For the text-containing cell, return its midpoint in (x, y) coordinate format. 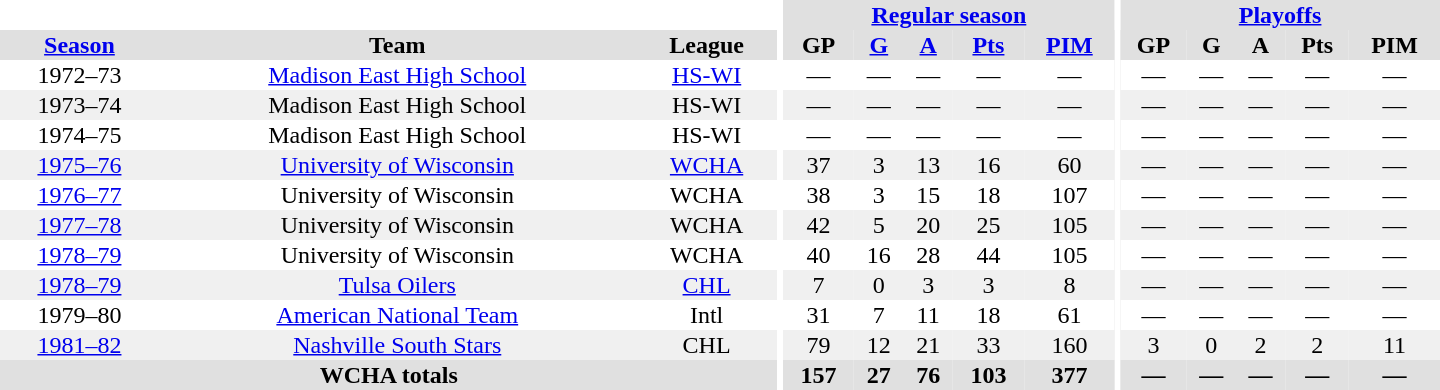
12 (878, 345)
33 (988, 345)
25 (988, 225)
1973–74 (80, 105)
League (707, 45)
28 (928, 255)
37 (818, 165)
Playoffs (1280, 15)
60 (1070, 165)
Team (398, 45)
1972–73 (80, 75)
38 (818, 195)
61 (1070, 315)
21 (928, 345)
8 (1070, 285)
5 (878, 225)
157 (818, 375)
79 (818, 345)
American National Team (398, 315)
42 (818, 225)
1979–80 (80, 315)
Regular season (949, 15)
31 (818, 315)
107 (1070, 195)
WCHA totals (389, 375)
Tulsa Oilers (398, 285)
1974–75 (80, 135)
1977–78 (80, 225)
1981–82 (80, 345)
40 (818, 255)
44 (988, 255)
13 (928, 165)
160 (1070, 345)
Intl (707, 315)
377 (1070, 375)
Season (80, 45)
15 (928, 195)
103 (988, 375)
1975–76 (80, 165)
Nashville South Stars (398, 345)
1976–77 (80, 195)
20 (928, 225)
27 (878, 375)
76 (928, 375)
